Search for the cell housing the specified text and yield its (x, y) center coordinate. 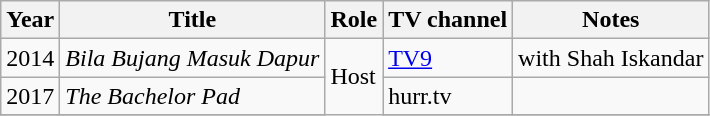
Year (30, 20)
TV channel (448, 20)
2017 (30, 96)
Title (192, 20)
Host (354, 77)
Role (354, 20)
hurr.tv (448, 96)
Bila Bujang Masuk Dapur (192, 58)
The Bachelor Pad (192, 96)
Notes (611, 20)
with Shah Iskandar (611, 58)
2014 (30, 58)
TV9 (448, 58)
